Pinpoint the cell where the given text exists, returning its (X, Y) midpoint coordinate. 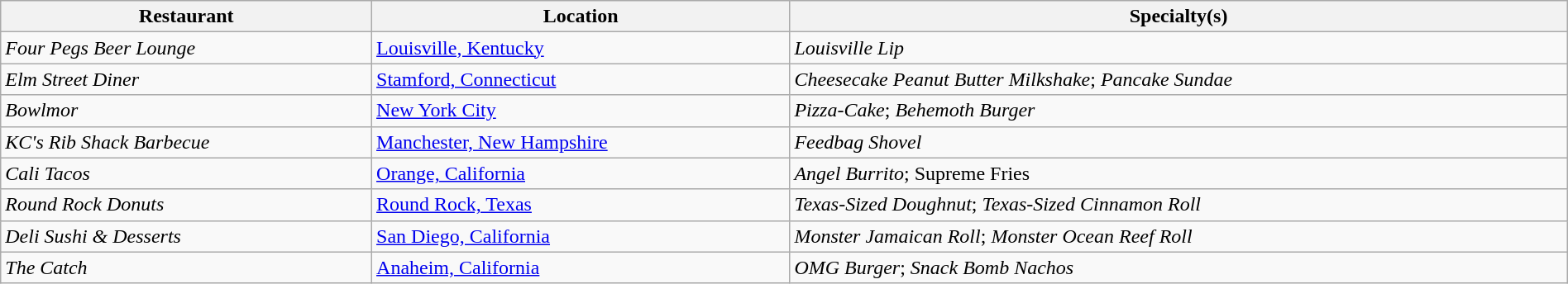
OMG Burger; Snack Bomb Nachos (1178, 267)
Elm Street Diner (187, 79)
Bowlmor (187, 111)
KC's Rib Shack Barbecue (187, 142)
New York City (581, 111)
Restaurant (187, 17)
Feedbag Shovel (1178, 142)
The Catch (187, 267)
Location (581, 17)
San Diego, California (581, 236)
Round Rock, Texas (581, 205)
Cheesecake Peanut Butter Milkshake; Pancake Sundae (1178, 79)
Angel Burrito; Supreme Fries (1178, 173)
Deli Sushi & Desserts (187, 236)
Stamford, Connecticut (581, 79)
Orange, California (581, 173)
Round Rock Donuts (187, 205)
Manchester, New Hampshire (581, 142)
Cali Tacos (187, 173)
Pizza-Cake; Behemoth Burger (1178, 111)
Louisville, Kentucky (581, 48)
Louisville Lip (1178, 48)
Four Pegs Beer Lounge (187, 48)
Anaheim, California (581, 267)
Monster Jamaican Roll; Monster Ocean Reef Roll (1178, 236)
Specialty(s) (1178, 17)
Texas-Sized Doughnut; Texas-Sized Cinnamon Roll (1178, 205)
